Search for the cell housing the specified text and yield its (X, Y) center coordinate. 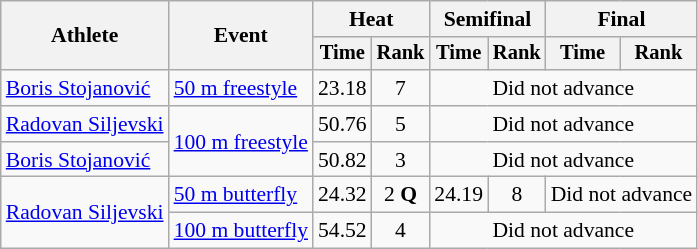
50 m freestyle (241, 88)
24.32 (342, 195)
23.18 (342, 88)
4 (401, 231)
24.19 (458, 195)
Athlete (85, 36)
8 (517, 195)
Event (241, 36)
Semifinal (487, 19)
50.76 (342, 124)
50.82 (342, 160)
100 m freestyle (241, 142)
100 m butterfly (241, 231)
3 (401, 160)
7 (401, 88)
Heat (371, 19)
54.52 (342, 231)
2 Q (401, 195)
5 (401, 124)
Final (622, 19)
50 m butterfly (241, 195)
